Detect which cell encompasses the target text, then output its [X, Y] center coordinate. 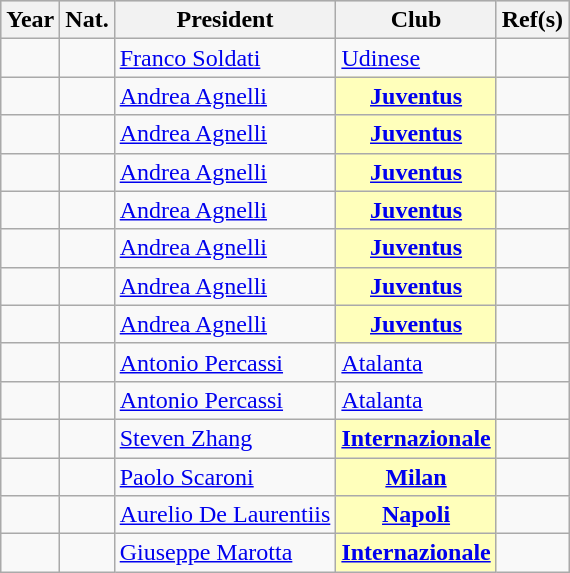
Giuseppe Marotta [225, 553]
Ref(s) [532, 20]
Franco Soldati [225, 58]
Steven Zhang [225, 438]
Paolo Scaroni [225, 477]
Aurelio De Laurentiis [225, 515]
Napoli [416, 515]
Nat. [87, 20]
Year [30, 20]
President [225, 20]
Club [416, 20]
Milan [416, 477]
Udinese [416, 58]
